Search for the cell housing the specified text and yield its [x, y] center coordinate. 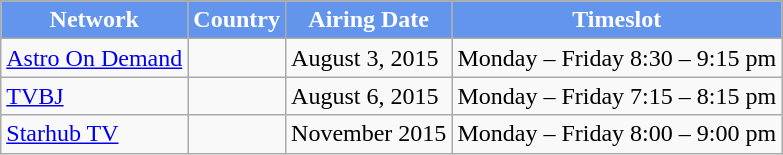
Country [237, 20]
Monday – Friday 8:00 – 9:00 pm [617, 134]
Timeslot [617, 20]
Monday – Friday 8:30 – 9:15 pm [617, 58]
Monday – Friday 7:15 – 8:15 pm [617, 96]
August 6, 2015 [369, 96]
Airing Date [369, 20]
Network [94, 20]
Astro On Demand [94, 58]
TVBJ [94, 96]
Starhub TV [94, 134]
August 3, 2015 [369, 58]
November 2015 [369, 134]
